Search for the cell housing the specified text and yield its [X, Y] center coordinate. 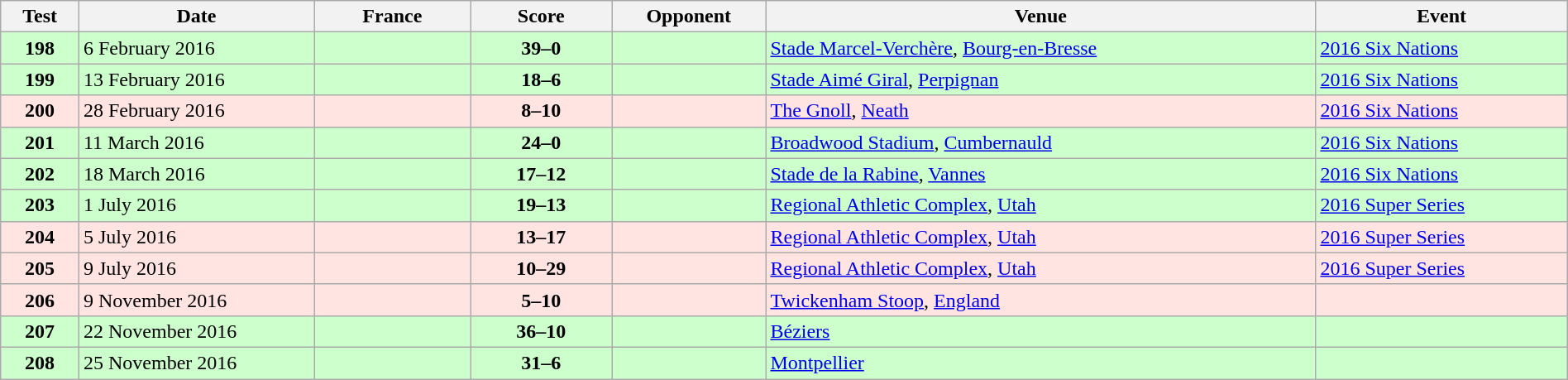
203 [40, 205]
Twickenham Stoop, England [1040, 300]
Opponent [689, 17]
17–12 [541, 174]
Stade Marcel-Verchère, Bourg-en-Bresse [1040, 48]
200 [40, 111]
1 July 2016 [196, 205]
201 [40, 142]
9 November 2016 [196, 300]
Stade Aimé Giral, Perpignan [1040, 79]
207 [40, 331]
Event [1441, 17]
Score [541, 17]
Broadwood Stadium, Cumbernauld [1040, 142]
18–6 [541, 79]
19–13 [541, 205]
39–0 [541, 48]
13 February 2016 [196, 79]
28 February 2016 [196, 111]
202 [40, 174]
22 November 2016 [196, 331]
31–6 [541, 363]
13–17 [541, 237]
36–10 [541, 331]
205 [40, 268]
Test [40, 17]
208 [40, 363]
18 March 2016 [196, 174]
Montpellier [1040, 363]
5–10 [541, 300]
5 July 2016 [196, 237]
206 [40, 300]
25 November 2016 [196, 363]
24–0 [541, 142]
Venue [1040, 17]
10–29 [541, 268]
Stade de la Rabine, Vannes [1040, 174]
8–10 [541, 111]
Date [196, 17]
France [392, 17]
198 [40, 48]
6 February 2016 [196, 48]
204 [40, 237]
Béziers [1040, 331]
11 March 2016 [196, 142]
9 July 2016 [196, 268]
199 [40, 79]
The Gnoll, Neath [1040, 111]
